Output the [x, y] coordinate of the center of the cell containing the given text.  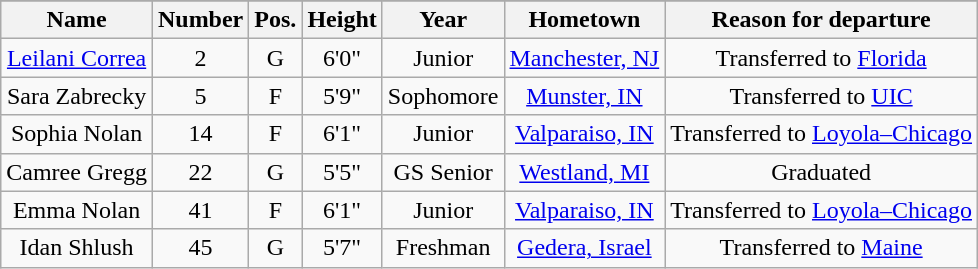
Transferred to Maine [822, 248]
Manchester, NJ [584, 58]
5 [200, 96]
5'9" [342, 96]
Sophia Nolan [77, 134]
45 [200, 248]
5'7" [342, 248]
Height [342, 20]
14 [200, 134]
2 [200, 58]
Westland, MI [584, 172]
Freshman [443, 248]
Graduated [822, 172]
Year [443, 20]
Reason for departure [822, 20]
GS Senior [443, 172]
Camree Gregg [77, 172]
Number [200, 20]
Munster, IN [584, 96]
5'5" [342, 172]
Hometown [584, 20]
Leilani Correa [77, 58]
Name [77, 20]
Pos. [276, 20]
Transferred to UIC [822, 96]
41 [200, 210]
Gedera, Israel [584, 248]
Sara Zabrecky [77, 96]
6'0" [342, 58]
Idan Shlush [77, 248]
Transferred to Florida [822, 58]
22 [200, 172]
Emma Nolan [77, 210]
Sophomore [443, 96]
